From the cell containing the given text, extract its center point as (X, Y) coordinate. 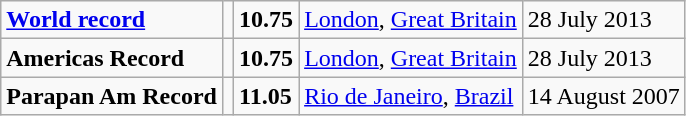
Americas Record (112, 58)
World record (112, 20)
11.05 (266, 96)
Parapan Am Record (112, 96)
14 August 2007 (604, 96)
Rio de Janeiro, Brazil (411, 96)
